Locate the cell with the specified text and output its [X, Y] center coordinate. 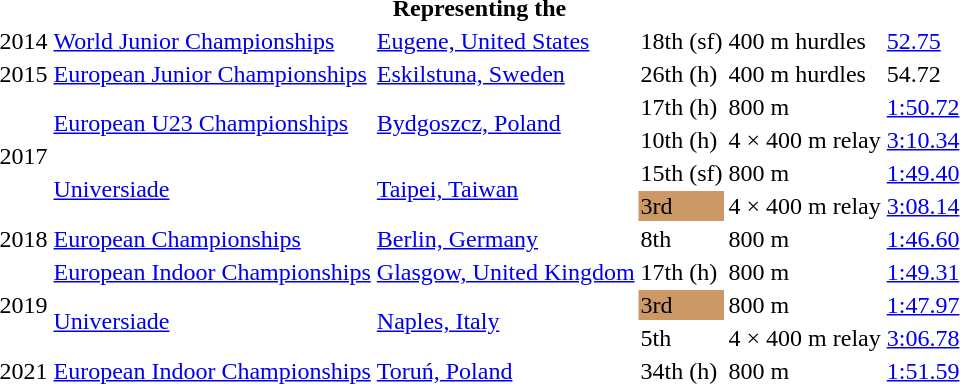
European Championships [212, 239]
Taipei, Taiwan [506, 190]
18th (sf) [682, 41]
10th (h) [682, 140]
15th (sf) [682, 173]
European Indoor Championships [212, 272]
Eugene, United States [506, 41]
26th (h) [682, 74]
5th [682, 338]
8th [682, 239]
European Junior Championships [212, 74]
World Junior Championships [212, 41]
Bydgoszcz, Poland [506, 124]
Naples, Italy [506, 322]
Berlin, Germany [506, 239]
Glasgow, United Kingdom [506, 272]
Eskilstuna, Sweden [506, 74]
European U23 Championships [212, 124]
